Return the (X, Y) coordinate for the center point of the cell that contains the specified text.  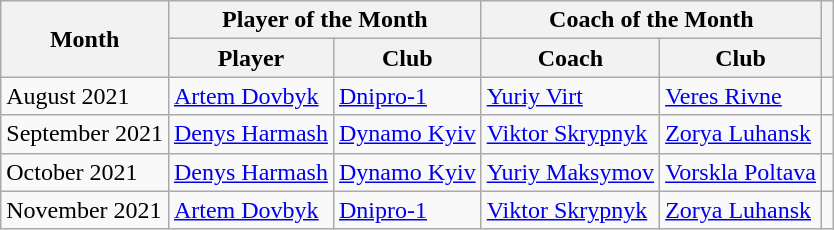
Coach (570, 58)
October 2021 (85, 172)
Player of the Month (324, 20)
Coach of the Month (651, 20)
November 2021 (85, 210)
Player (250, 58)
Vorskla Poltava (741, 172)
September 2021 (85, 134)
August 2021 (85, 96)
Veres Rivne (741, 96)
Month (85, 39)
Yuriy Maksymov (570, 172)
Yuriy Virt (570, 96)
